Locate the cell with the specified text and output its [X, Y] center coordinate. 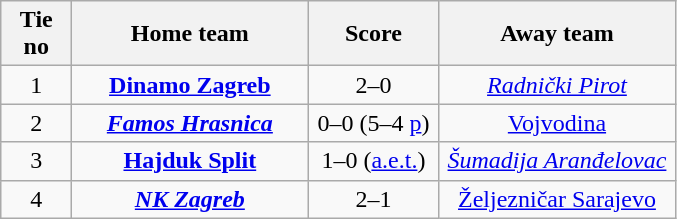
2–0 [374, 85]
Home team [190, 34]
Tie no [36, 34]
2–1 [374, 199]
Score [374, 34]
Away team [557, 34]
NK Zagreb [190, 199]
2 [36, 123]
1 [36, 85]
Famos Hrasnica [190, 123]
0–0 (5–4 p) [374, 123]
1–0 (a.e.t.) [374, 161]
Željezničar Sarajevo [557, 199]
Hajduk Split [190, 161]
Šumadija Aranđelovac [557, 161]
Vojvodina [557, 123]
3 [36, 161]
4 [36, 199]
Radnički Pirot [557, 85]
Dinamo Zagreb [190, 85]
